Return [x, y] of the center of cell containing provided text 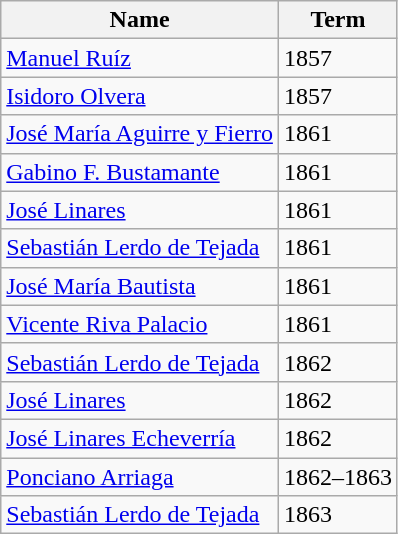
1862–1863 [338, 477]
Name [140, 20]
José María Aguirre y Fierro [140, 134]
Isidoro Olvera [140, 96]
1863 [338, 515]
Term [338, 20]
Vicente Riva Palacio [140, 324]
José Linares Echeverría [140, 438]
Manuel Ruíz [140, 58]
José María Bautista [140, 286]
Ponciano Arriaga [140, 477]
Gabino F. Bustamante [140, 172]
